Provide the [x, y] coordinate of the cell's center where the given text is located.  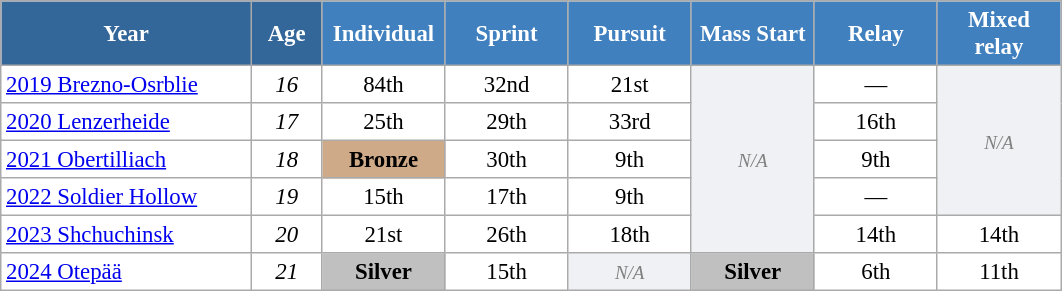
26th [506, 235]
29th [506, 122]
15th [384, 197]
25th [384, 122]
19 [286, 197]
32nd [506, 85]
Mixed relay [998, 34]
16 [286, 85]
18th [630, 235]
Year [126, 34]
Relay [876, 34]
33rd [630, 122]
Sprint [506, 34]
Pursuit [630, 34]
17th [506, 197]
16th [876, 122]
18 [286, 160]
Mass Start [752, 34]
2019 Brezno-Osrblie [126, 85]
Age [286, 34]
Individual [384, 34]
2022 Soldier Hollow [126, 197]
2020 Lenzerheide [126, 122]
84th [384, 85]
2021 Obertilliach [126, 160]
Bronze [384, 160]
17 [286, 122]
2023 Shchuchinsk [126, 235]
30th [506, 160]
20 [286, 235]
